Provide the [X, Y] coordinate of the cell's center where the given text is located.  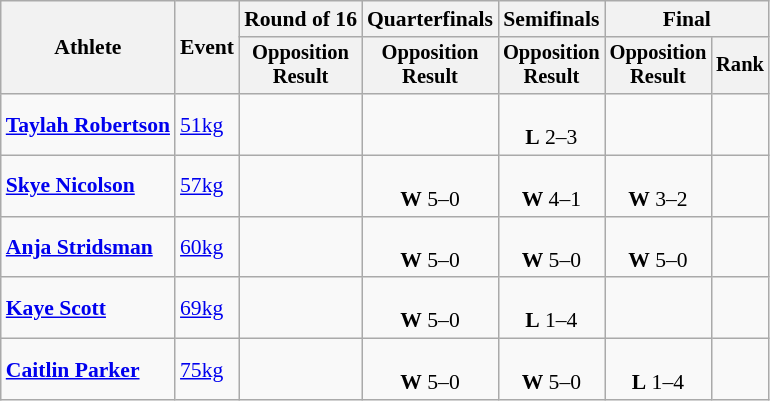
57kg [207, 186]
Event [207, 48]
Caitlin Parker [88, 370]
69kg [207, 308]
W 3–2 [658, 186]
W 4–1 [552, 186]
Round of 16 [300, 19]
Semifinals [552, 19]
Kaye Scott [88, 308]
L 2–3 [552, 124]
Rank [740, 66]
75kg [207, 370]
Anja Stridsman [88, 248]
Final [687, 19]
Athlete [88, 48]
Skye Nicolson [88, 186]
51kg [207, 124]
60kg [207, 248]
Taylah Robertson [88, 124]
Quarterfinals [430, 19]
